Detect which cell encompasses the target text, then output its (X, Y) center coordinate. 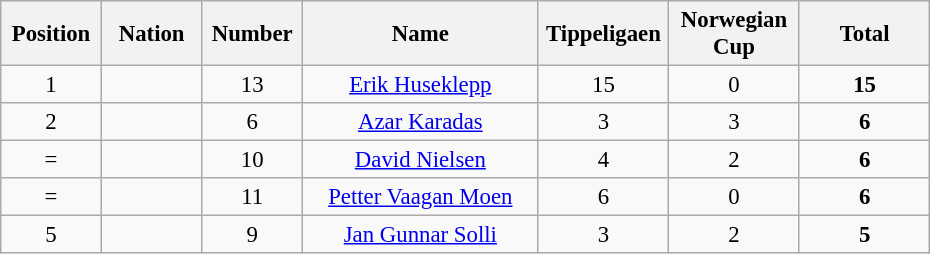
1 (52, 85)
Petter Vaagan Moen (421, 197)
Number (252, 34)
Azar Karadas (421, 122)
Tippeligaen (604, 34)
Name (421, 34)
9 (252, 235)
4 (604, 160)
David Nielsen (421, 160)
Erik Huseklepp (421, 85)
Total (864, 34)
Jan Gunnar Solli (421, 235)
10 (252, 160)
Norwegian Cup (734, 34)
13 (252, 85)
11 (252, 197)
Position (52, 34)
Nation (152, 34)
